Provide the [X, Y] coordinate of the cell's center where the given text is located.  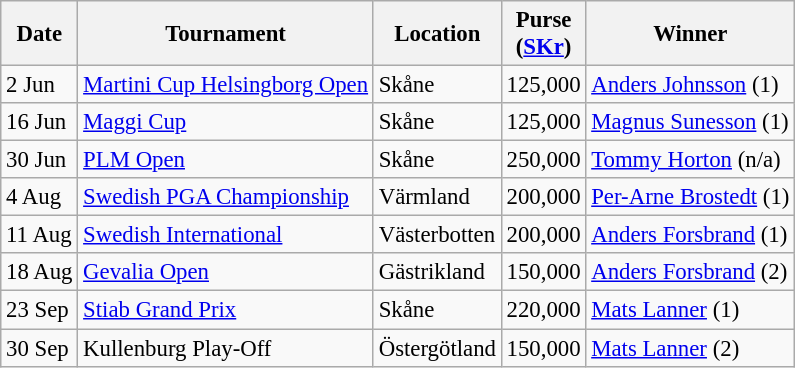
11 Aug [40, 235]
Mats Lanner (2) [690, 348]
Tommy Horton (n/a) [690, 160]
Gästrikland [437, 273]
4 Aug [40, 197]
Anders Johnsson (1) [690, 85]
Kullenburg Play-Off [226, 348]
Per-Arne Brostedt (1) [690, 197]
Anders Forsbrand (2) [690, 273]
Stiab Grand Prix [226, 310]
Martini Cup Helsingborg Open [226, 85]
220,000 [544, 310]
Maggi Cup [226, 122]
16 Jun [40, 122]
Swedish PGA Championship [226, 197]
Winner [690, 34]
Mats Lanner (1) [690, 310]
Värmland [437, 197]
Anders Forsbrand (1) [690, 235]
30 Jun [40, 160]
PLM Open [226, 160]
Magnus Sunesson (1) [690, 122]
Västerbotten [437, 235]
23 Sep [40, 310]
18 Aug [40, 273]
Tournament [226, 34]
Swedish International [226, 235]
Location [437, 34]
2 Jun [40, 85]
Purse(SKr) [544, 34]
Östergötland [437, 348]
Date [40, 34]
30 Sep [40, 348]
Gevalia Open [226, 273]
250,000 [544, 160]
